Provide the [x, y] coordinate of the cell's center where the given text is located.  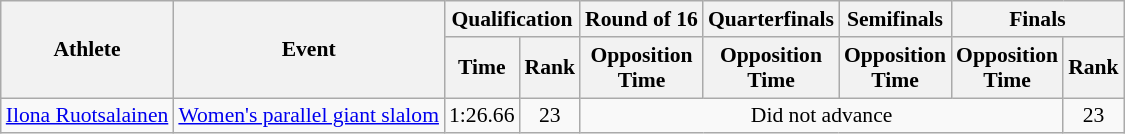
1:26.66 [482, 116]
Women's parallel giant slalom [308, 116]
Ilona Ruotsalainen [88, 116]
Round of 16 [642, 19]
Time [482, 68]
Athlete [88, 50]
Semifinals [895, 19]
Quarterfinals [771, 19]
Qualification [512, 19]
Event [308, 50]
Finals [1038, 19]
Did not advance [822, 116]
